Identify which cell holds the provided text, then report its [X, Y] central coordinate. 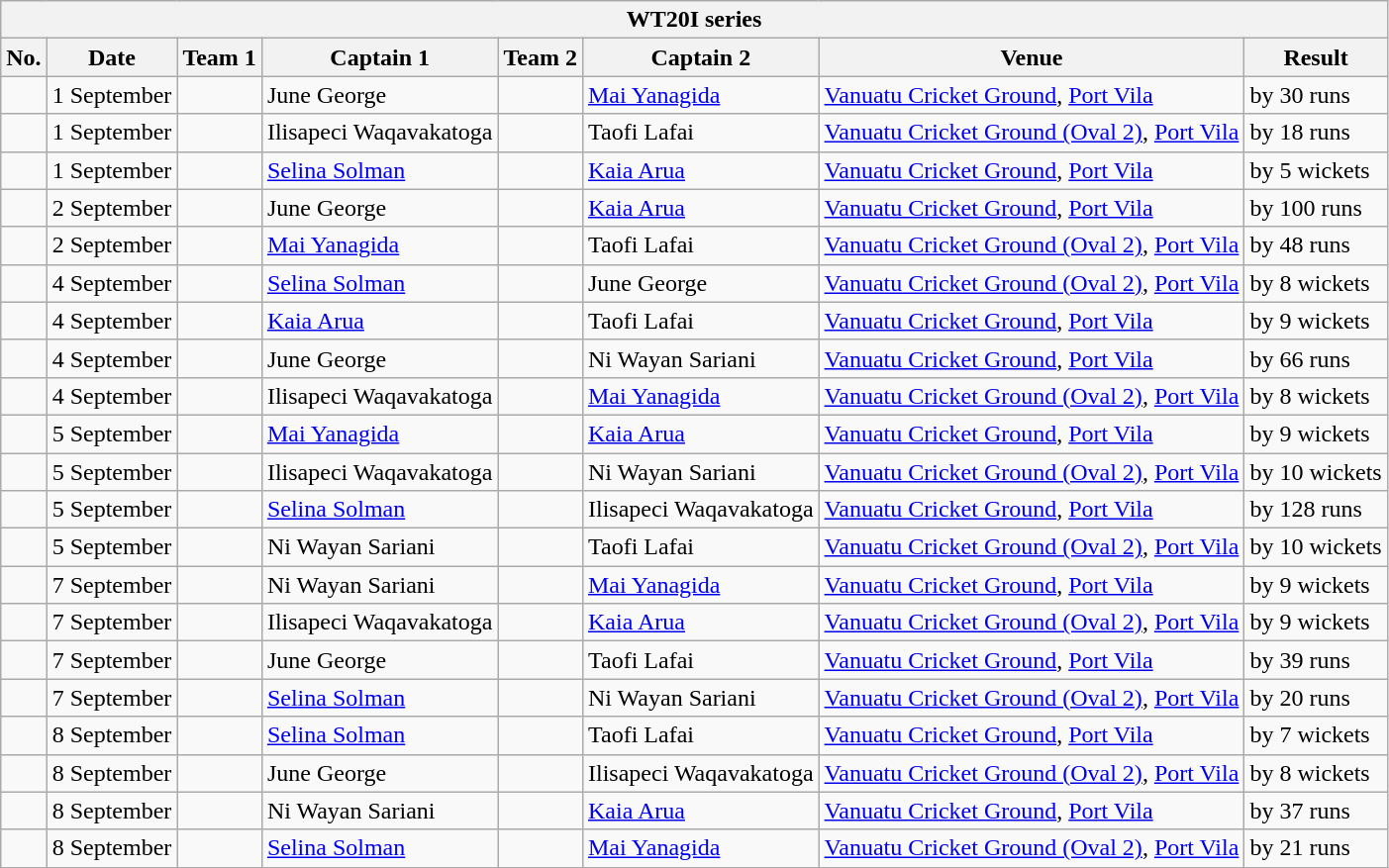
by 20 runs [1316, 698]
Team 2 [541, 57]
Result [1316, 57]
by 18 runs [1316, 133]
Team 1 [220, 57]
by 39 runs [1316, 660]
Date [112, 57]
by 5 wickets [1316, 170]
Captain 1 [380, 57]
by 100 runs [1316, 208]
by 66 runs [1316, 358]
by 48 runs [1316, 245]
by 128 runs [1316, 510]
by 37 runs [1316, 811]
No. [24, 57]
by 30 runs [1316, 95]
Captain 2 [701, 57]
Venue [1032, 57]
WT20I series [694, 20]
by 21 runs [1316, 848]
by 7 wickets [1316, 735]
